Extract the (X, Y) coordinate from the center of the cell holding the provided text.  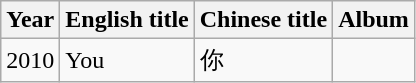
你 (263, 60)
Album (374, 20)
English title (127, 20)
Chinese title (263, 20)
2010 (30, 60)
Year (30, 20)
You (127, 60)
